Return the (X, Y) coordinate for the center point of the cell that contains the specified text.  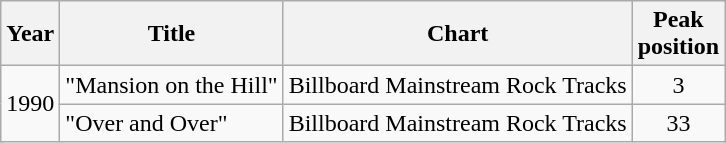
3 (678, 85)
1990 (30, 104)
Year (30, 34)
"Over and Over" (172, 123)
33 (678, 123)
Title (172, 34)
Peakposition (678, 34)
"Mansion on the Hill" (172, 85)
Chart (458, 34)
